Return the [X, Y] coordinate for the center point of the cell that contains the specified text.  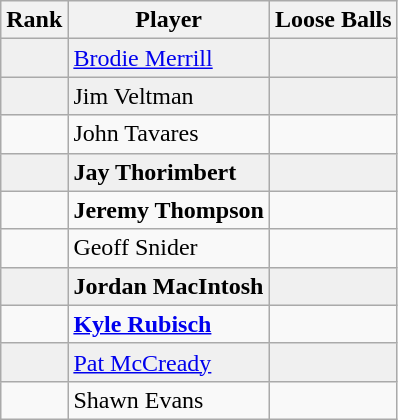
Geoff Snider [169, 248]
Kyle Rubisch [169, 324]
Jeremy Thompson [169, 210]
Brodie Merrill [169, 58]
Shawn Evans [169, 400]
Pat McCready [169, 362]
John Tavares [169, 134]
Jordan MacIntosh [169, 286]
Jay Thorimbert [169, 172]
Jim Veltman [169, 96]
Loose Balls [333, 20]
Player [169, 20]
Rank [34, 20]
